Return [x, y] of the center of cell containing provided text 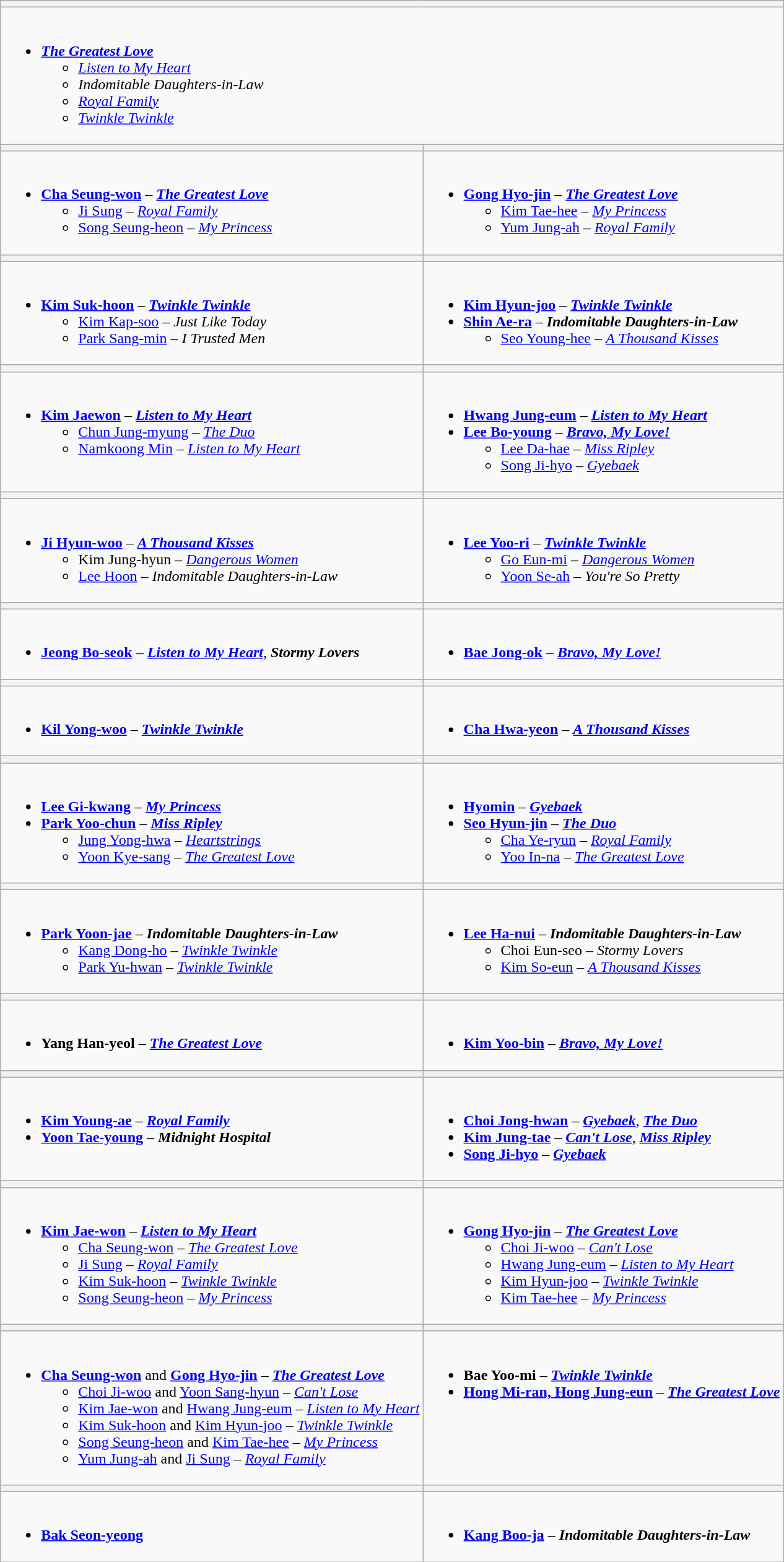
Ji Hyun-woo – A Thousand KissesKim Jung-hyun – Dangerous WomenLee Hoon – Indomitable Daughters-in-Law [212, 550]
Kim Young-ae – Royal FamilyYoon Tae-young – Midnight Hospital [212, 1128]
Jeong Bo-seok – Listen to My Heart, Stormy Lovers [212, 644]
Lee Ha-nui – Indomitable Daughters-in-LawChoi Eun-seo – Stormy LoversKim So-eun – A Thousand Kisses [603, 941]
Gong Hyo-jin – The Greatest LoveChoi Ji-woo – Can't LoseHwang Jung-eum – Listen to My HeartKim Hyun-joo – Twinkle TwinkleKim Tae-hee – My Princess [603, 1256]
Kim Hyun-joo – Twinkle TwinkleShin Ae-ra – Indomitable Daughters-in-LawSeo Young-hee – A Thousand Kisses [603, 313]
Gong Hyo-jin – The Greatest LoveKim Tae-hee – My PrincessYum Jung-ah – Royal Family [603, 203]
Kim Suk-hoon – Twinkle TwinkleKim Kap-soo – Just Like TodayPark Sang-min – I Trusted Men [212, 313]
Cha Seung-won – The Greatest LoveJi Sung – Royal FamilySong Seung-heon – My Princess [212, 203]
Cha Hwa-yeon – A Thousand Kisses [603, 721]
Bae Jong-ok – Bravo, My Love! [603, 644]
Kim Jae-won – Listen to My HeartCha Seung-won – The Greatest LoveJi Sung – Royal FamilyKim Suk-hoon – Twinkle TwinkleSong Seung-heon – My Princess [212, 1256]
Hwang Jung-eum – Listen to My HeartLee Bo-young – Bravo, My Love!Lee Da-hae – Miss RipleySong Ji-hyo – Gyebaek [603, 432]
Kang Boo-ja – Indomitable Daughters-in-Law [603, 1526]
Lee Gi-kwang – My PrincessPark Yoo-chun – Miss RipleyJung Yong-hwa – HeartstringsYoon Kye-sang – The Greatest Love [212, 823]
Hyomin – GyebaekSeo Hyun-jin – The DuoCha Ye-ryun – Royal FamilyYoo In-na – The Greatest Love [603, 823]
Choi Jong-hwan – Gyebaek, The DuoKim Jung-tae – Can't Lose, Miss RipleySong Ji-hyo – Gyebaek [603, 1128]
Yang Han-yeol – The Greatest Love [212, 1036]
The Greatest LoveListen to My HeartIndomitable Daughters-in-LawRoyal FamilyTwinkle Twinkle [392, 76]
Bak Seon-yeong [212, 1526]
Kim Yoo-bin – Bravo, My Love! [603, 1036]
Lee Yoo-ri – Twinkle TwinkleGo Eun-mi – Dangerous WomenYoon Se-ah – You're So Pretty [603, 550]
Kil Yong-woo – Twinkle Twinkle [212, 721]
Park Yoon-jae – Indomitable Daughters-in-LawKang Dong-ho – Twinkle TwinklePark Yu-hwan – Twinkle Twinkle [212, 941]
Kim Jaewon – Listen to My HeartChun Jung-myung – The DuoNamkoong Min – Listen to My Heart [212, 432]
Bae Yoo-mi – Twinkle TwinkleHong Mi-ran, Hong Jung-eun – The Greatest Love [603, 1408]
